Output the (X, Y) coordinate of the center of the cell containing the given text.  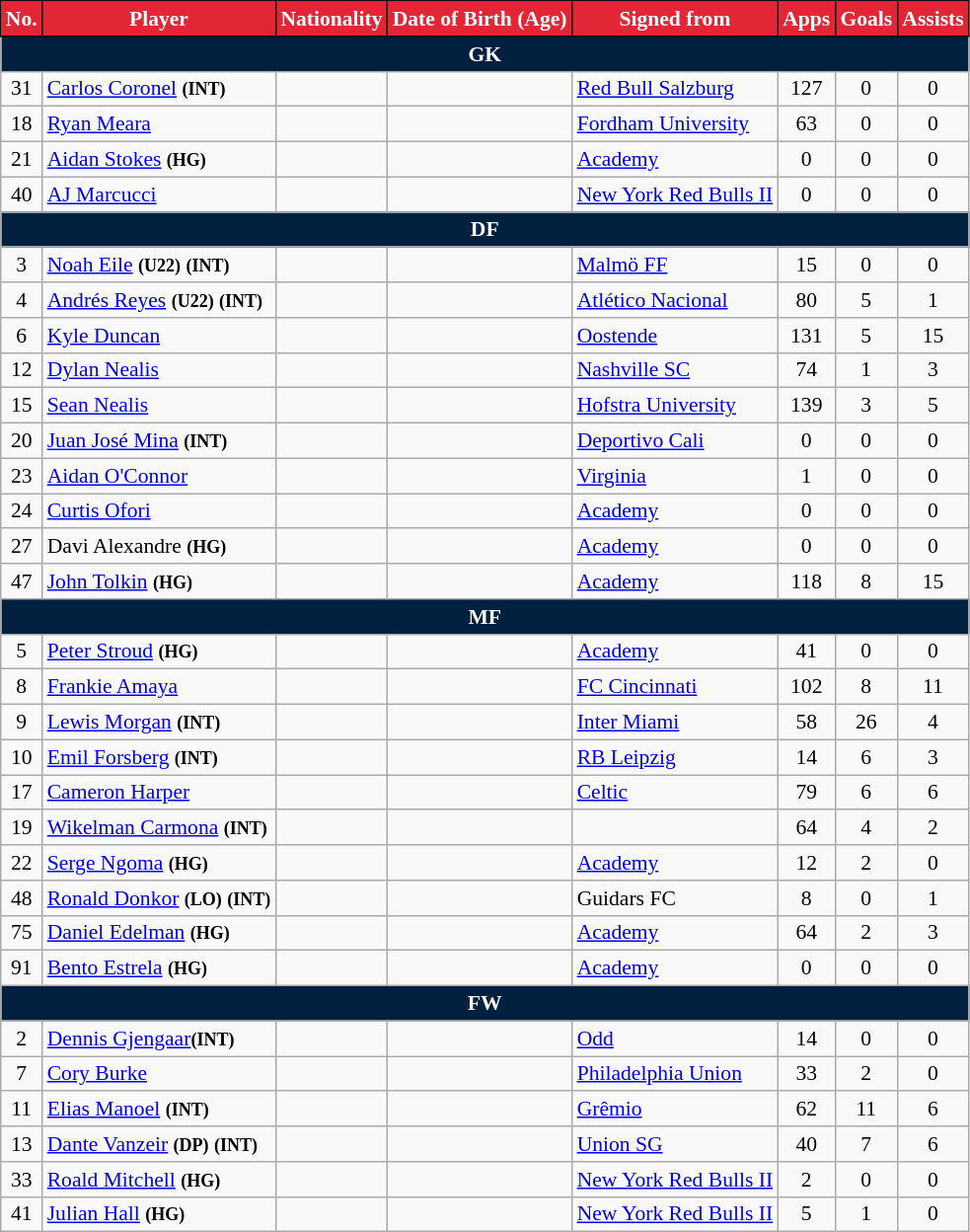
RB Leipzig (675, 757)
19 (22, 828)
Celtic (675, 793)
62 (806, 1110)
Aidan O'Connor (160, 476)
27 (22, 547)
91 (22, 968)
Kyle Duncan (160, 336)
75 (22, 933)
Cory Burke (160, 1074)
80 (806, 300)
Noah Eile (U22) (INT) (160, 266)
Dante Vanzeir (DP) (INT) (160, 1144)
20 (22, 441)
131 (806, 336)
58 (806, 723)
John Tolkin (HG) (160, 581)
Oostende (675, 336)
79 (806, 793)
Ronald Donkor (LO) (INT) (160, 898)
13 (22, 1144)
FC Cincinnati (675, 687)
Dennis Gjengaar(INT) (160, 1039)
Elias Manoel (INT) (160, 1110)
Goals (866, 19)
Date of Birth (Age) (480, 19)
FW (485, 1004)
Apps (806, 19)
Juan José Mina (INT) (160, 441)
Deportivo Cali (675, 441)
Dylan Nealis (160, 370)
MF (485, 617)
AJ Marcucci (160, 194)
Red Bull Salzburg (675, 89)
63 (806, 124)
Ryan Meara (160, 124)
Union SG (675, 1144)
Virginia (675, 476)
Wikelman Carmona (INT) (160, 828)
Fordham University (675, 124)
26 (866, 723)
74 (806, 370)
Emil Forsberg (INT) (160, 757)
DF (485, 230)
Odd (675, 1039)
Hofstra University (675, 406)
Malmö FF (675, 266)
102 (806, 687)
18 (22, 124)
Inter Miami (675, 723)
Aidan Stokes (HG) (160, 160)
Guidars FC (675, 898)
Peter Stroud (HG) (160, 652)
10 (22, 757)
Davi Alexandre (HG) (160, 547)
Andrés Reyes (U22) (INT) (160, 300)
Atlético Nacional (675, 300)
Roald Mitchell (HG) (160, 1180)
Nashville SC (675, 370)
Frankie Amaya (160, 687)
Curtis Ofori (160, 511)
9 (22, 723)
GK (485, 54)
24 (22, 511)
Lewis Morgan (INT) (160, 723)
127 (806, 89)
22 (22, 863)
Grêmio (675, 1110)
Sean Nealis (160, 406)
Carlos Coronel (INT) (160, 89)
Serge Ngoma (HG) (160, 863)
No. (22, 19)
21 (22, 160)
118 (806, 581)
Player (160, 19)
47 (22, 581)
Philadelphia Union (675, 1074)
Assists (933, 19)
23 (22, 476)
17 (22, 793)
Daniel Edelman (HG) (160, 933)
Bento Estrela (HG) (160, 968)
139 (806, 406)
Nationality (332, 19)
Signed from (675, 19)
48 (22, 898)
Julian Hall (HG) (160, 1214)
31 (22, 89)
Cameron Harper (160, 793)
